Determine the [X, Y] coordinate at the center of the cell enclosing the given text.  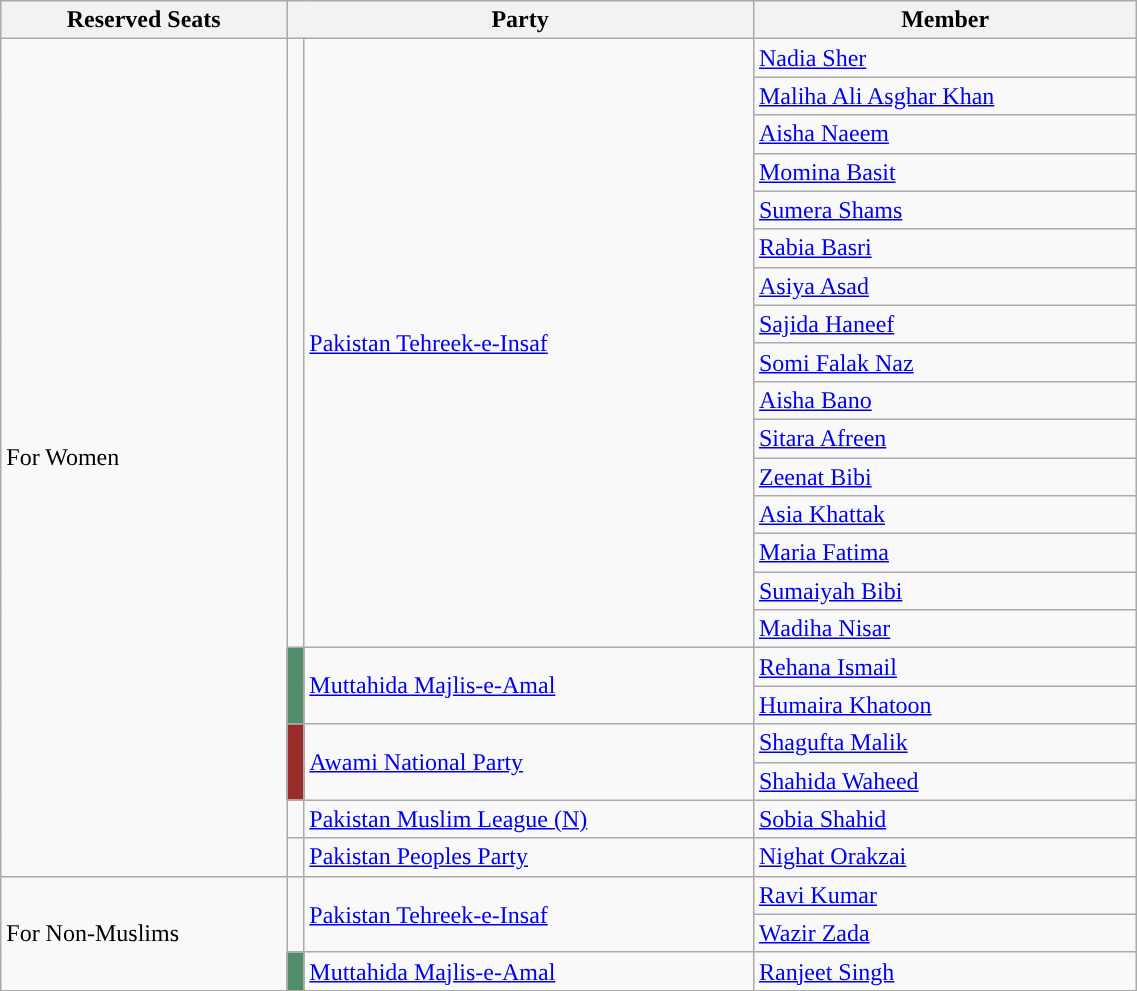
Zeenat Bibi [944, 477]
Nadia Sher [944, 58]
Ranjeet Singh [944, 971]
Sobia Shahid [944, 819]
Somi Falak Naz [944, 362]
Sajida Haneef [944, 324]
Nighat Orakzai [944, 857]
Rabia Basri [944, 248]
Madiha Nisar [944, 629]
Party [520, 20]
Ravi Kumar [944, 895]
Aisha Naeem [944, 134]
Maria Fatima [944, 553]
Aisha Bano [944, 400]
Pakistan Peoples Party [529, 857]
For Women [144, 458]
Momina Basit [944, 172]
Maliha Ali Asghar Khan [944, 96]
Shahida Waheed [944, 781]
Asiya Asad [944, 286]
Shagufta Malik [944, 743]
Sitara Afreen [944, 438]
Member [944, 20]
Reserved Seats [144, 20]
Humaira Khatoon [944, 705]
Rehana Ismail [944, 667]
Sumera Shams [944, 210]
Pakistan Muslim League (N) [529, 819]
For Non-Muslims [144, 933]
Wazir Zada [944, 933]
Awami National Party [529, 762]
Asia Khattak [944, 515]
Sumaiyah Bibi [944, 591]
